Determine the (X, Y) coordinate at the center of the cell enclosing the given text.  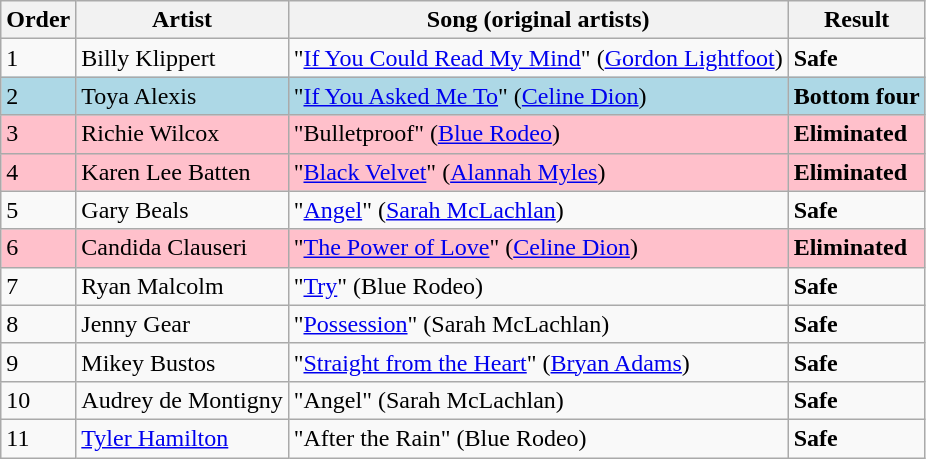
Order (38, 20)
"Straight from the Heart" (Bryan Adams) (538, 362)
"Try" (Blue Rodeo) (538, 286)
Jenny Gear (182, 324)
Tyler Hamilton (182, 438)
5 (38, 210)
"If You Asked Me To" (Celine Dion) (538, 96)
6 (38, 248)
Billy Klippert (182, 58)
"The Power of Love" (Celine Dion) (538, 248)
Candida Clauseri (182, 248)
8 (38, 324)
Toya Alexis (182, 96)
7 (38, 286)
1 (38, 58)
2 (38, 96)
9 (38, 362)
"If You Could Read My Mind" (Gordon Lightfoot) (538, 58)
Artist (182, 20)
"Black Velvet" (Alannah Myles) (538, 172)
Ryan Malcolm (182, 286)
Audrey de Montigny (182, 400)
"After the Rain" (Blue Rodeo) (538, 438)
Bottom four (856, 96)
"Bulletproof" (Blue Rodeo) (538, 134)
Song (original artists) (538, 20)
10 (38, 400)
Gary Beals (182, 210)
"Possession" (Sarah McLachlan) (538, 324)
11 (38, 438)
Richie Wilcox (182, 134)
Karen Lee Batten (182, 172)
3 (38, 134)
Result (856, 20)
4 (38, 172)
Mikey Bustos (182, 362)
